Return [x, y] of the center of cell containing provided text 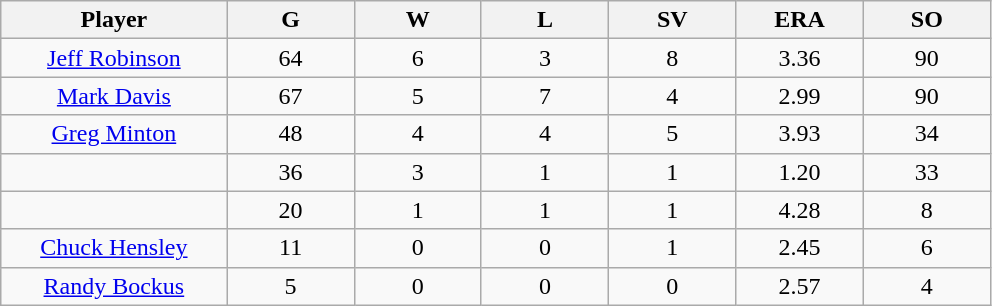
7 [544, 96]
2.99 [800, 96]
Randy Bockus [114, 286]
Greg Minton [114, 134]
33 [926, 172]
2.45 [800, 248]
34 [926, 134]
Mark Davis [114, 96]
3.93 [800, 134]
Chuck Hensley [114, 248]
20 [290, 210]
SV [672, 20]
67 [290, 96]
4.28 [800, 210]
11 [290, 248]
G [290, 20]
Player [114, 20]
64 [290, 58]
48 [290, 134]
W [418, 20]
ERA [800, 20]
L [544, 20]
Jeff Robinson [114, 58]
2.57 [800, 286]
SO [926, 20]
1.20 [800, 172]
36 [290, 172]
3.36 [800, 58]
